Output the [X, Y] coordinate of the center of the cell containing the given text.  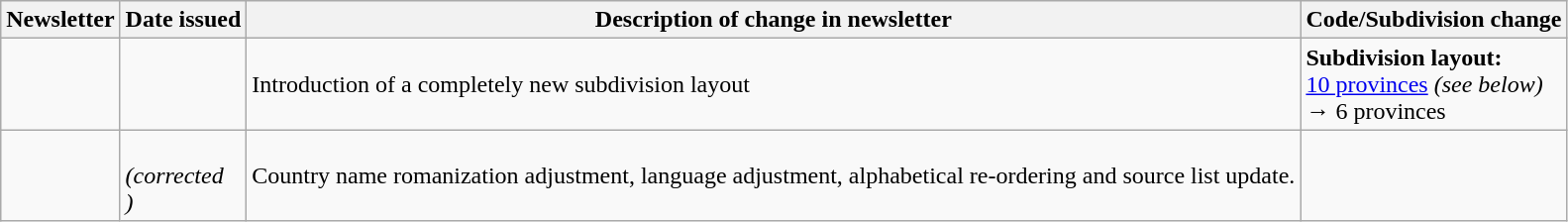
(corrected ) [183, 175]
Newsletter [60, 20]
Description of change in newsletter [774, 20]
Subdivision layout: 10 provinces (see below) → 6 provinces [1434, 84]
Code/Subdivision change [1434, 20]
Country name romanization adjustment, language adjustment, alphabetical re-ordering and source list update. [774, 175]
Date issued [183, 20]
Introduction of a completely new subdivision layout [774, 84]
